Capture the cell that displays the provided text and extract its [X, Y] central coordinate. 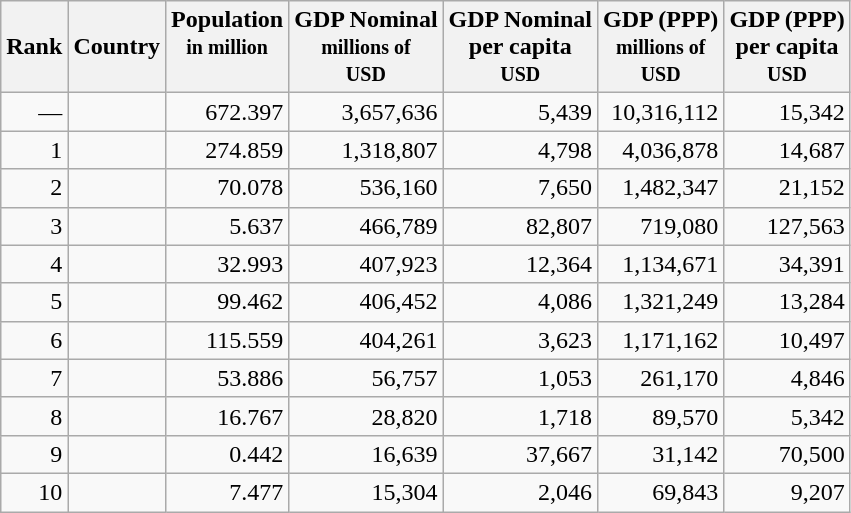
21,152 [787, 188]
37,667 [520, 454]
3 [34, 226]
3,623 [520, 340]
1,171,162 [660, 340]
15,304 [366, 492]
274.859 [228, 150]
GDP Nominalper capitaUSD [520, 47]
5,342 [787, 416]
31,142 [660, 454]
5 [34, 302]
261,170 [660, 378]
34,391 [787, 264]
82,807 [520, 226]
GDP (PPP)millions ofUSD [660, 47]
16,639 [366, 454]
99.462 [228, 302]
1,134,671 [660, 264]
10 [34, 492]
4,798 [520, 150]
— [34, 112]
70.078 [228, 188]
0.442 [228, 454]
5.637 [228, 226]
1,482,347 [660, 188]
12,364 [520, 264]
9 [34, 454]
10,497 [787, 340]
672.397 [228, 112]
466,789 [366, 226]
53.886 [228, 378]
70,500 [787, 454]
4 [34, 264]
Populationin million [228, 47]
2,046 [520, 492]
14,687 [787, 150]
9,207 [787, 492]
1 [34, 150]
115.559 [228, 340]
32.993 [228, 264]
10,316,112 [660, 112]
69,843 [660, 492]
719,080 [660, 226]
4,846 [787, 378]
1,053 [520, 378]
16.767 [228, 416]
127,563 [787, 226]
GDP Nominalmillions ofUSD [366, 47]
5,439 [520, 112]
1,318,807 [366, 150]
3,657,636 [366, 112]
1,321,249 [660, 302]
7 [34, 378]
7.477 [228, 492]
Rank [34, 47]
2 [34, 188]
56,757 [366, 378]
4,036,878 [660, 150]
GDP (PPP)per capitaUSD [787, 47]
Country [117, 47]
89,570 [660, 416]
4,086 [520, 302]
15,342 [787, 112]
6 [34, 340]
406,452 [366, 302]
7,650 [520, 188]
407,923 [366, 264]
1,718 [520, 416]
13,284 [787, 302]
8 [34, 416]
404,261 [366, 340]
28,820 [366, 416]
536,160 [366, 188]
